Search for the cell housing the specified text and yield its [x, y] center coordinate. 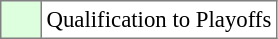
Qualification to Playoffs [158, 20]
